Identify which cell holds the provided text, then report its (x, y) central coordinate. 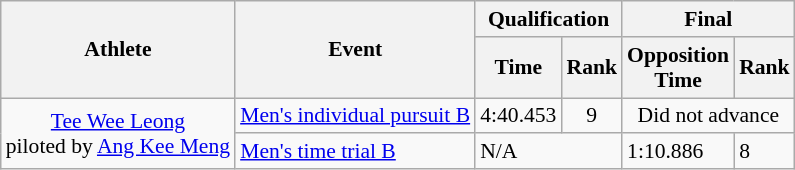
Athlete (118, 50)
N/A (548, 152)
Men's individual pursuit B (355, 116)
8 (764, 152)
OppositionTime (678, 68)
9 (592, 116)
Qualification (548, 19)
1:10.886 (678, 152)
Time (518, 68)
Final (708, 19)
Tee Wee Leong piloted by Ang Kee Meng (118, 134)
Event (355, 50)
Men's time trial B (355, 152)
Did not advance (708, 116)
4:40.453 (518, 116)
